Locate the cell with the specified text and output its (x, y) center coordinate. 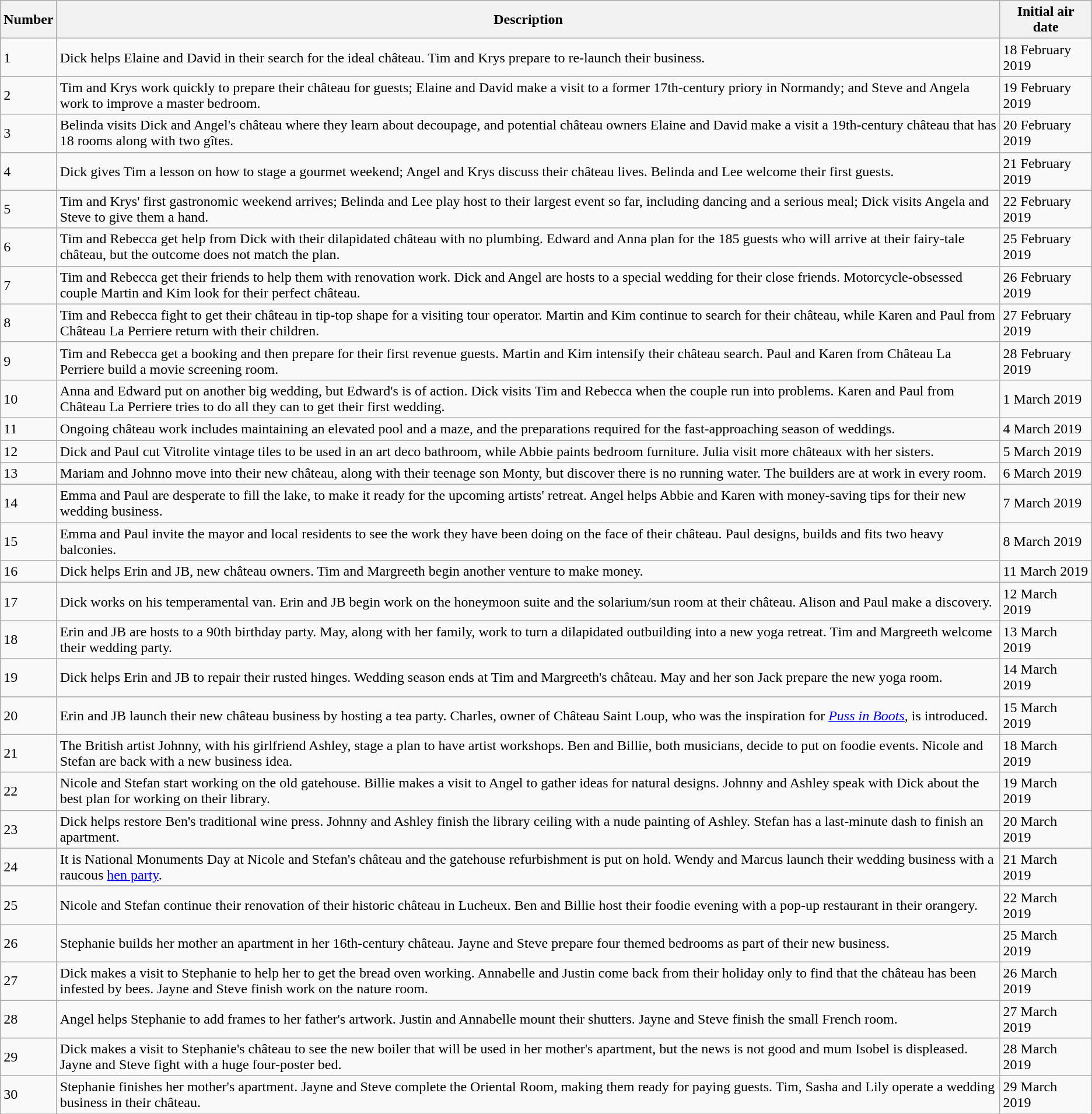
9 (29, 360)
Initial air date (1045, 20)
14 March 2019 (1045, 678)
7 (29, 285)
Angel helps Stephanie to add frames to her father's artwork. Justin and Annabelle mount their shutters. Jayne and Steve finish the small French room. (528, 1018)
17 (29, 602)
13 (29, 474)
27 (29, 981)
25 (29, 905)
3 (29, 133)
11 March 2019 (1045, 572)
22 (29, 791)
18 March 2019 (1045, 754)
6 (29, 247)
7 March 2019 (1045, 504)
25 February 2019 (1045, 247)
20 (29, 715)
29 March 2019 (1045, 1095)
12 March 2019 (1045, 602)
Description (528, 20)
18 February 2019 (1045, 57)
19 February 2019 (1045, 96)
5 (29, 209)
8 March 2019 (1045, 541)
Ongoing château work includes maintaining an elevated pool and a maze, and the preparations required for the fast-approaching season of weddings. (528, 429)
Number (29, 20)
30 (29, 1095)
16 (29, 572)
24 (29, 867)
14 (29, 504)
4 March 2019 (1045, 429)
10 (29, 399)
Dick helps Erin and JB, new château owners. Tim and Margreeth begin another venture to make money. (528, 572)
29 (29, 1057)
15 March 2019 (1045, 715)
21 (29, 754)
2 (29, 96)
28 March 2019 (1045, 1057)
26 March 2019 (1045, 981)
19 (29, 678)
20 February 2019 (1045, 133)
Stephanie builds her mother an apartment in her 16th-century château. Jayne and Steve prepare four themed bedrooms as part of their new business. (528, 943)
22 February 2019 (1045, 209)
4 (29, 171)
15 (29, 541)
27 February 2019 (1045, 323)
1 March 2019 (1045, 399)
11 (29, 429)
28 (29, 1018)
22 March 2019 (1045, 905)
28 February 2019 (1045, 360)
Dick helps Elaine and David in their search for the ideal château. Tim and Krys prepare to re-launch their business. (528, 57)
5 March 2019 (1045, 451)
19 March 2019 (1045, 791)
21 March 2019 (1045, 867)
26 (29, 943)
25 March 2019 (1045, 943)
26 February 2019 (1045, 285)
13 March 2019 (1045, 639)
20 March 2019 (1045, 829)
8 (29, 323)
23 (29, 829)
1 (29, 57)
6 March 2019 (1045, 474)
12 (29, 451)
21 February 2019 (1045, 171)
18 (29, 639)
Dick gives Tim a lesson on how to stage a gourmet weekend; Angel and Krys discuss their château lives. Belinda and Lee welcome their first guests. (528, 171)
27 March 2019 (1045, 1018)
